Detect which cell encompasses the target text, then output its (x, y) center coordinate. 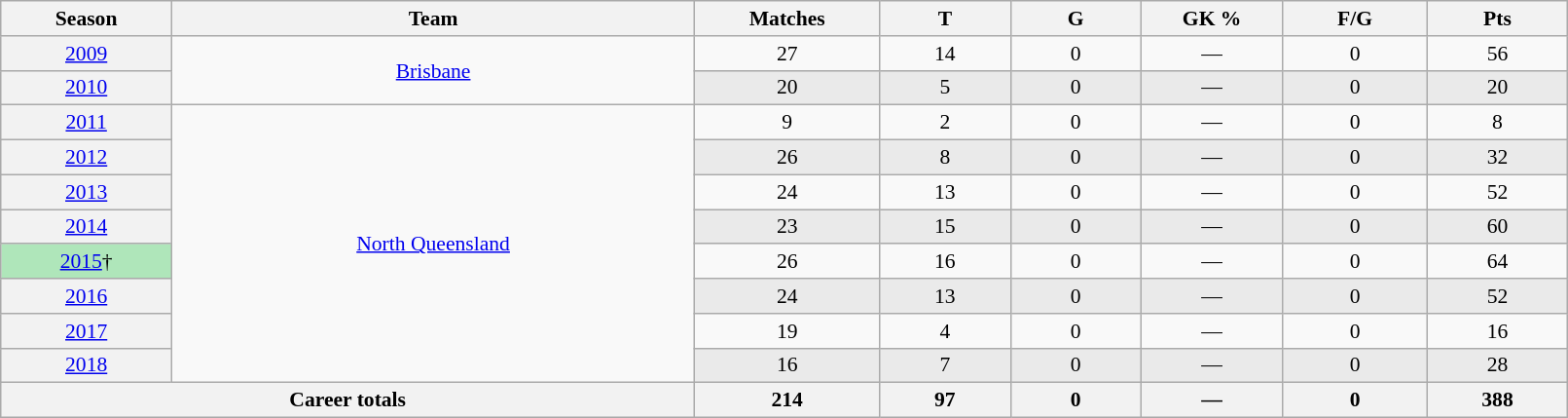
GK % (1212, 19)
2012 (87, 158)
2015† (87, 262)
97 (945, 400)
Matches (787, 19)
60 (1497, 227)
Career totals (348, 400)
23 (787, 227)
28 (1497, 365)
2016 (87, 296)
14 (945, 54)
9 (787, 123)
64 (1497, 262)
Season (87, 19)
F/G (1355, 19)
2011 (87, 123)
5 (945, 88)
Team (434, 19)
56 (1497, 54)
2018 (87, 365)
2014 (87, 227)
4 (945, 331)
214 (787, 400)
Brisbane (434, 70)
2 (945, 123)
T (945, 19)
2010 (87, 88)
Pts (1497, 19)
2013 (87, 192)
7 (945, 365)
15 (945, 227)
North Queensland (434, 244)
2009 (87, 54)
32 (1497, 158)
2017 (87, 331)
G (1076, 19)
388 (1497, 400)
27 (787, 54)
19 (787, 331)
